Provide the [X, Y] coordinate of the cell's center where the given text is located.  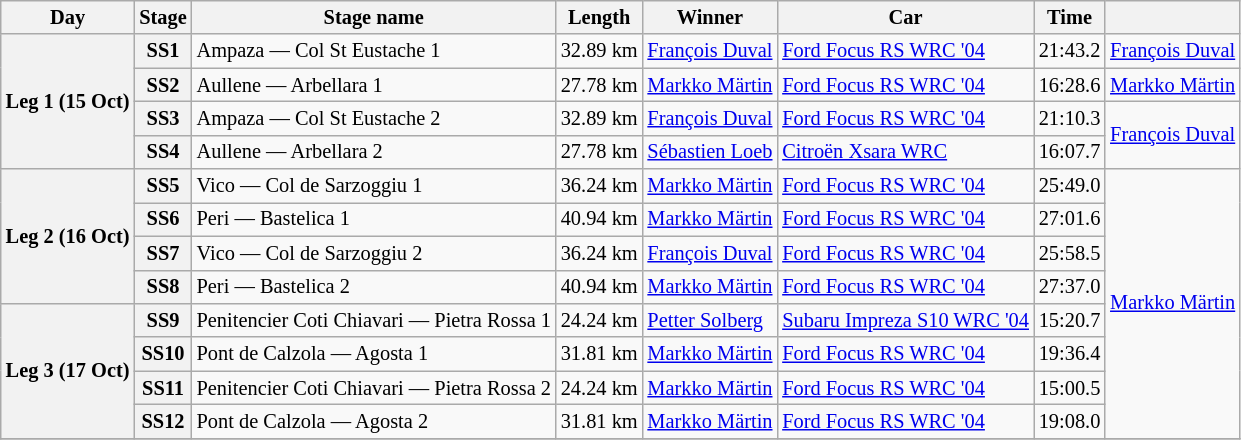
Penitencier Coti Chiavari — Pietra Rossa 2 [374, 388]
SS2 [162, 85]
Sébastien Loeb [710, 152]
19:36.4 [1070, 354]
Stage name [374, 17]
Pont de Calzola — Agosta 1 [374, 354]
Peri — Bastelica 1 [374, 219]
Winner [710, 17]
25:58.5 [1070, 253]
19:08.0 [1070, 421]
SS7 [162, 253]
SS5 [162, 186]
Ampaza — Col St Eustache 2 [374, 118]
27:01.6 [1070, 219]
Car [905, 17]
Citroën Xsara WRC [905, 152]
27:37.0 [1070, 287]
Length [600, 17]
Petter Solberg [710, 320]
Stage [162, 17]
Leg 2 (16 Oct) [68, 236]
Subaru Impreza S10 WRC '04 [905, 320]
16:28.6 [1070, 85]
SS12 [162, 421]
Time [1070, 17]
15:20.7 [1070, 320]
SS6 [162, 219]
21:43.2 [1070, 51]
Pont de Calzola — Agosta 2 [374, 421]
21:10.3 [1070, 118]
25:49.0 [1070, 186]
16:07.7 [1070, 152]
SS4 [162, 152]
Day [68, 17]
SS10 [162, 354]
Leg 1 (15 Oct) [68, 102]
Peri — Bastelica 2 [374, 287]
SS1 [162, 51]
Aullene — Arbellara 2 [374, 152]
Ampaza — Col St Eustache 1 [374, 51]
Penitencier Coti Chiavari — Pietra Rossa 1 [374, 320]
SS9 [162, 320]
SS8 [162, 287]
SS3 [162, 118]
Vico — Col de Sarzoggiu 2 [374, 253]
Aullene — Arbellara 1 [374, 85]
15:00.5 [1070, 388]
Vico — Col de Sarzoggiu 1 [374, 186]
Leg 3 (17 Oct) [68, 370]
SS11 [162, 388]
